Detect which cell encompasses the target text, then output its [x, y] center coordinate. 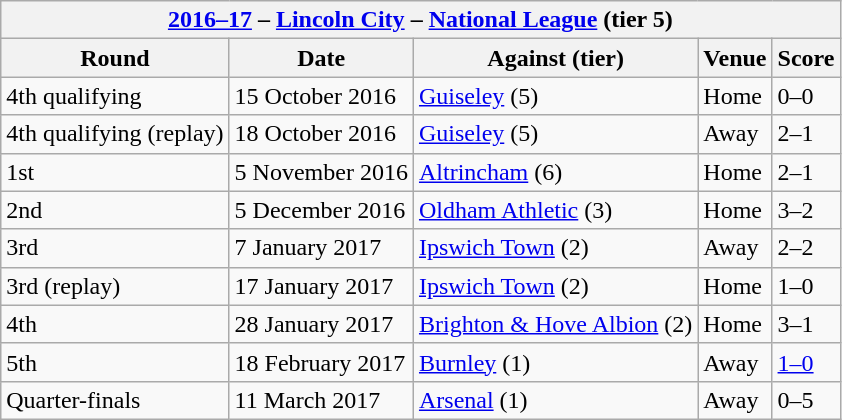
Against (tier) [555, 58]
28 January 2017 [321, 324]
3rd (replay) [115, 286]
15 October 2016 [321, 96]
Oldham Athletic (3) [555, 210]
4th qualifying (replay) [115, 134]
4th [115, 324]
4th qualifying [115, 96]
Altrincham (6) [555, 172]
2nd [115, 210]
0–0 [806, 96]
17 January 2017 [321, 286]
11 March 2017 [321, 400]
Arsenal (1) [555, 400]
2016–17 – Lincoln City – National League (tier 5) [420, 20]
Score [806, 58]
5th [115, 362]
0–5 [806, 400]
Burnley (1) [555, 362]
Quarter-finals [115, 400]
Round [115, 58]
Brighton & Hove Albion (2) [555, 324]
7 January 2017 [321, 248]
18 October 2016 [321, 134]
Venue [735, 58]
2–2 [806, 248]
Date [321, 58]
3–1 [806, 324]
1st [115, 172]
3–2 [806, 210]
5 November 2016 [321, 172]
3rd [115, 248]
18 February 2017 [321, 362]
5 December 2016 [321, 210]
